From the cell containing the given text, extract its center point as [x, y] coordinate. 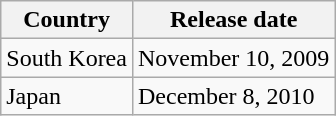
December 8, 2010 [233, 96]
Release date [233, 20]
South Korea [67, 58]
Country [67, 20]
November 10, 2009 [233, 58]
Japan [67, 96]
